Capture the cell that displays the provided text and extract its (X, Y) central coordinate. 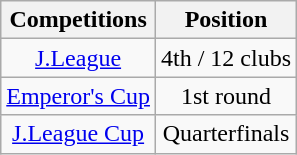
4th / 12 clubs (226, 58)
Emperor's Cup (78, 96)
Quarterfinals (226, 134)
1st round (226, 96)
Position (226, 20)
J.League Cup (78, 134)
Competitions (78, 20)
J.League (78, 58)
